Identify which cell holds the provided text, then report its [x, y] central coordinate. 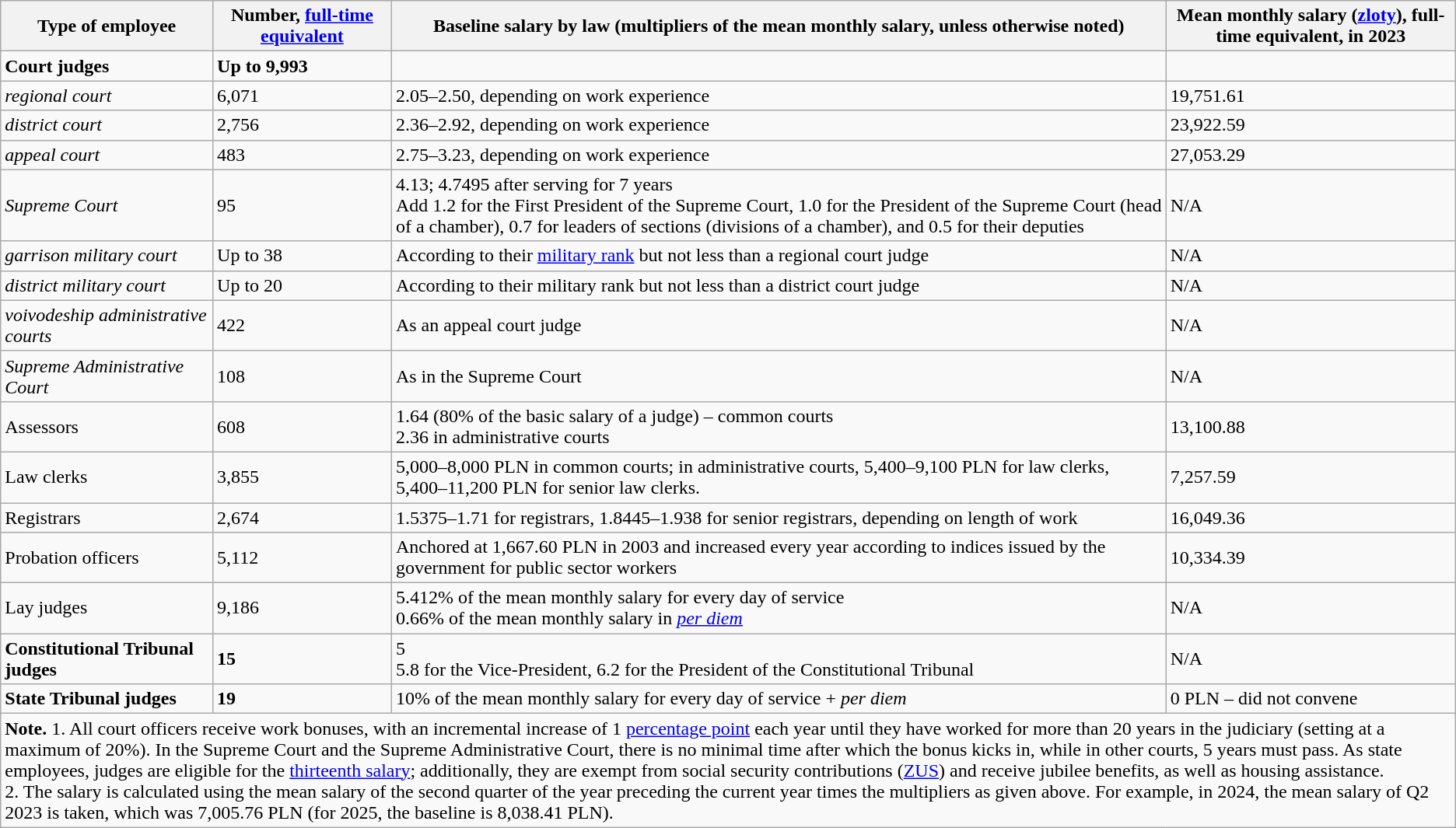
3,855 [303, 477]
7,257.59 [1311, 477]
district military court [107, 285]
voivodeship administrative courts [107, 325]
5,112 [303, 558]
According to their military rank but not less than a district court judge [779, 285]
2.05–2.50, depending on work experience [779, 96]
10,334.39 [1311, 558]
Number, full-time equivalent [303, 26]
Anchored at 1,667.60 PLN in 2003 and increased every year according to indices issued by the government for public sector workers [779, 558]
Type of employee [107, 26]
1.64 (80% of the basic salary of a judge) – common courts2.36 in administrative courts [779, 426]
Up to 38 [303, 256]
State Tribunal judges [107, 699]
5.412% of the mean monthly salary for every day of service0.66% of the mean monthly salary in per diem [779, 608]
Supreme Court [107, 205]
13,100.88 [1311, 426]
regional court [107, 96]
1.5375–1.71 for registrars, 1.8445–1.938 for senior registrars, depending on length of work [779, 517]
Assessors [107, 426]
19,751.61 [1311, 96]
According to their military rank but not less than a regional court judge [779, 256]
Constitutional Tribunal judges [107, 659]
Registrars [107, 517]
Baseline salary by law (multipliers of the mean monthly salary, unless otherwise noted) [779, 26]
9,186 [303, 608]
2,674 [303, 517]
10% of the mean monthly salary for every day of service + per diem [779, 699]
2.75–3.23, depending on work experience [779, 155]
16,049.36 [1311, 517]
Probation officers [107, 558]
Mean monthly salary (zloty), full-time equivalent, in 2023 [1311, 26]
608 [303, 426]
district court [107, 125]
108 [303, 376]
483 [303, 155]
19 [303, 699]
2.36–2.92, depending on work experience [779, 125]
Law clerks [107, 477]
As in the Supreme Court [779, 376]
Supreme Administrative Court [107, 376]
6,071 [303, 96]
5,000–8,000 PLN in common courts; in administrative courts, 5,400–9,100 PLN for law clerks, 5,400–11,200 PLN for senior law clerks. [779, 477]
2,756 [303, 125]
55.8 for the Vice-President, 6.2 for the President of the Constitutional Tribunal [779, 659]
Up to 20 [303, 285]
422 [303, 325]
Up to 9,993 [303, 66]
Lay judges [107, 608]
23,922.59 [1311, 125]
appeal court [107, 155]
15 [303, 659]
27,053.29 [1311, 155]
As an appeal court judge [779, 325]
garrison military court [107, 256]
0 PLN – did not convene [1311, 699]
Court judges [107, 66]
95 [303, 205]
